For the text-containing cell, return its midpoint in [X, Y] coordinate format. 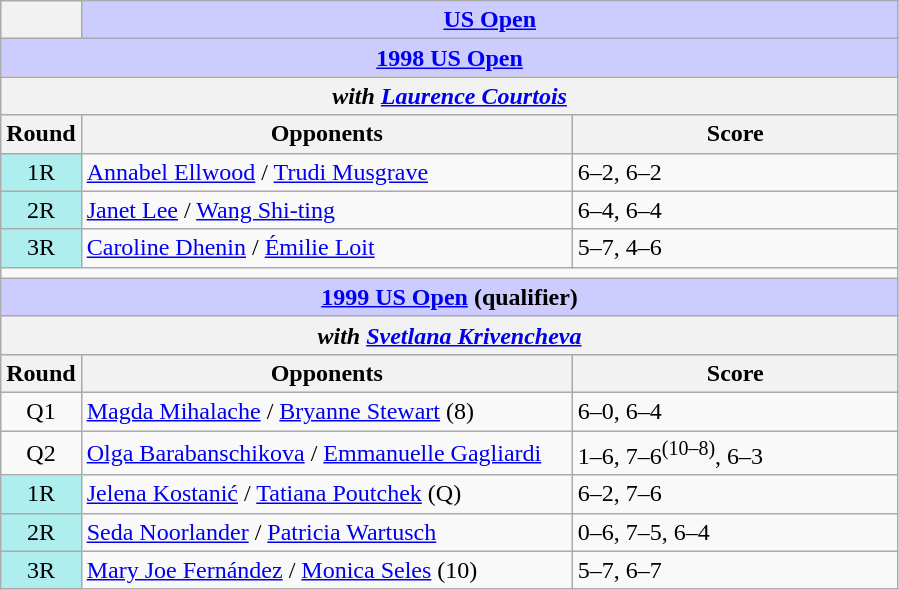
Mary Joe Fernández / Monica Seles (10) [326, 570]
1–6, 7–6(10–8), 6–3 [735, 452]
Q1 [41, 411]
with Svetlana Krivencheva [450, 335]
Janet Lee / Wang Shi-ting [326, 210]
Jelena Kostanić / Tatiana Poutchek (Q) [326, 494]
1999 US Open (qualifier) [450, 297]
Seda Noorlander / Patricia Wartusch [326, 532]
6–0, 6–4 [735, 411]
5–7, 6–7 [735, 570]
0–6, 7–5, 6–4 [735, 532]
US Open [490, 20]
6–2, 6–2 [735, 172]
6–4, 6–4 [735, 210]
6–2, 7–6 [735, 494]
Olga Barabanschikova / Emmanuelle Gagliardi [326, 452]
Q2 [41, 452]
Annabel Ellwood / Trudi Musgrave [326, 172]
with Laurence Courtois [450, 96]
Caroline Dhenin / Émilie Loit [326, 248]
Magda Mihalache / Bryanne Stewart (8) [326, 411]
1998 US Open [450, 58]
5–7, 4–6 [735, 248]
